Pinpoint the cell where the given text exists, returning its (X, Y) midpoint coordinate. 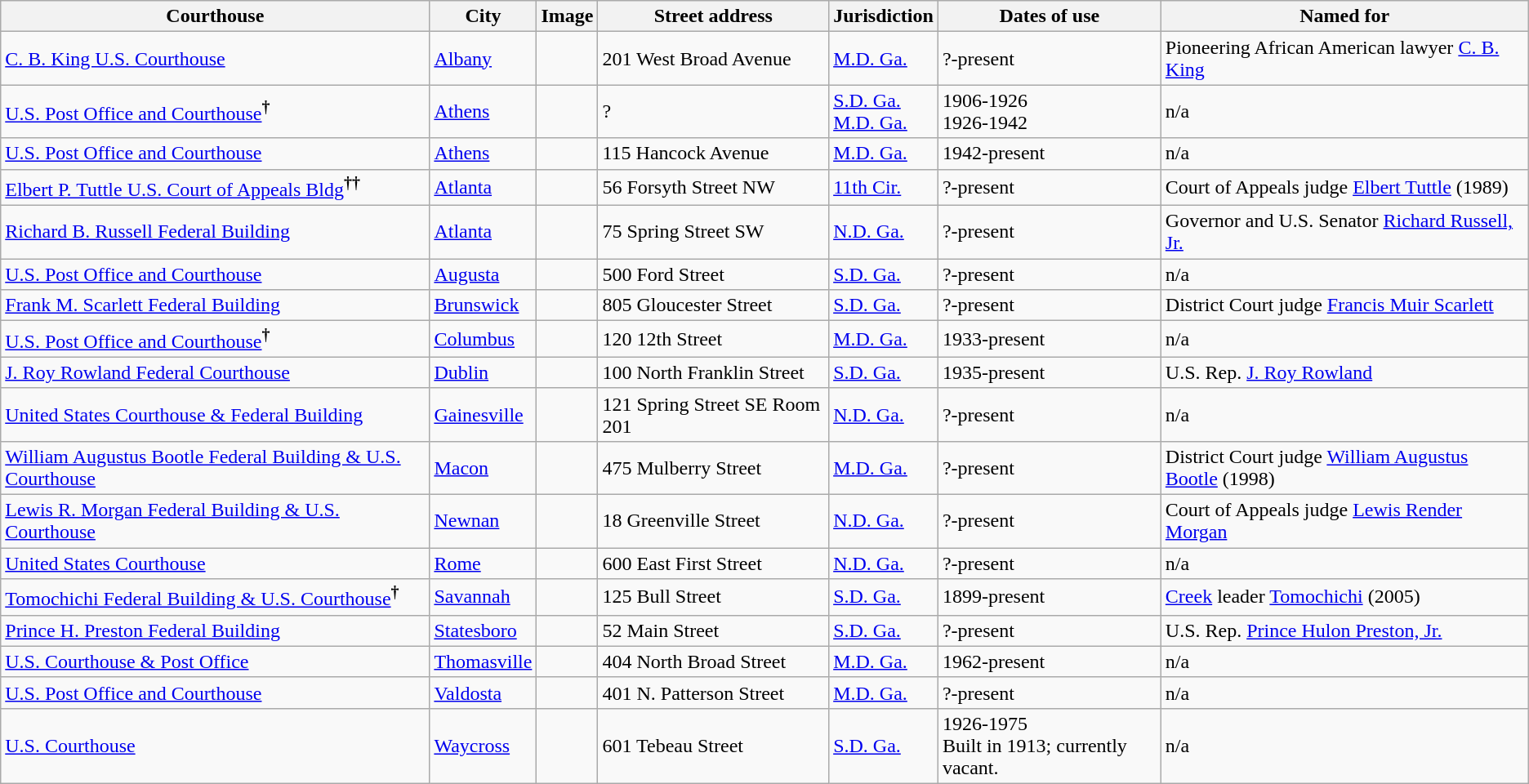
401 N. Patterson Street (714, 693)
U.S. Rep. Prince Hulon Preston, Jr. (1344, 630)
District Court judge Francis Muir Scarlett (1344, 305)
Dates of use (1049, 16)
1935-present (1049, 372)
11th Cir. (884, 188)
100 North Franklin Street (714, 372)
Rome (484, 563)
1906-19261926-1942 (1049, 111)
Augusta (484, 274)
Dublin (484, 372)
U.S. Courthouse (216, 746)
Brunswick (484, 305)
Creek leader Tomochichi (2005) (1344, 598)
500 Ford Street (714, 274)
Image (567, 16)
Columbus (484, 340)
S.D. Ga.M.D. Ga. (884, 111)
Albany (484, 59)
18 Greenville Street (714, 521)
805 Gloucester Street (714, 305)
121 Spring Street SE Room 201 (714, 415)
William Augustus Bootle Federal Building & U.S. Courthouse (216, 467)
1962-present (1049, 661)
United States Courthouse & Federal Building (216, 415)
Tomochichi Federal Building & U.S. Courthouse† (216, 598)
1926-1975Built in 1913; currently vacant. (1049, 746)
Lewis R. Morgan Federal Building & U.S. Courthouse (216, 521)
56 Forsyth Street NW (714, 188)
1942-present (1049, 154)
Frank M. Scarlett Federal Building (216, 305)
Governor and U.S. Senator Richard Russell, Jr. (1344, 232)
115 Hancock Avenue (714, 154)
Court of Appeals judge Elbert Tuttle (1989) (1344, 188)
600 East First Street (714, 563)
Newnan (484, 521)
201 West Broad Avenue (714, 59)
Savannah (484, 598)
75 Spring Street SW (714, 232)
Pioneering African American lawyer C. B. King (1344, 59)
Valdosta (484, 693)
Court of Appeals judge Lewis Render Morgan (1344, 521)
601 Tebeau Street (714, 746)
404 North Broad Street (714, 661)
125 Bull Street (714, 598)
475 Mulberry Street (714, 467)
? (714, 111)
Elbert P. Tuttle U.S. Court of Appeals Bldg†† (216, 188)
Jurisdiction (884, 16)
U.S. Courthouse & Post Office (216, 661)
J. Roy Rowland Federal Courthouse (216, 372)
Named for (1344, 16)
1899-present (1049, 598)
Courthouse (216, 16)
Gainesville (484, 415)
City (484, 16)
C. B. King U.S. Courthouse (216, 59)
1933-present (1049, 340)
Waycross (484, 746)
52 Main Street (714, 630)
120 12th Street (714, 340)
Street address (714, 16)
Prince H. Preston Federal Building (216, 630)
United States Courthouse (216, 563)
Macon (484, 467)
U.S. Rep. J. Roy Rowland (1344, 372)
District Court judge William Augustus Bootle (1998) (1344, 467)
Richard B. Russell Federal Building (216, 232)
Statesboro (484, 630)
Thomasville (484, 661)
